Search for the cell housing the specified text and yield its [x, y] center coordinate. 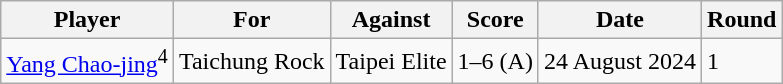
1 [742, 62]
Against [391, 20]
Player [88, 20]
Taipei Elite [391, 62]
Round [742, 20]
Score [495, 20]
Taichung Rock [252, 62]
Date [620, 20]
1–6 (A) [495, 62]
24 August 2024 [620, 62]
For [252, 20]
Yang Chao-jing4 [88, 62]
